Search for the cell housing the specified text and yield its [x, y] center coordinate. 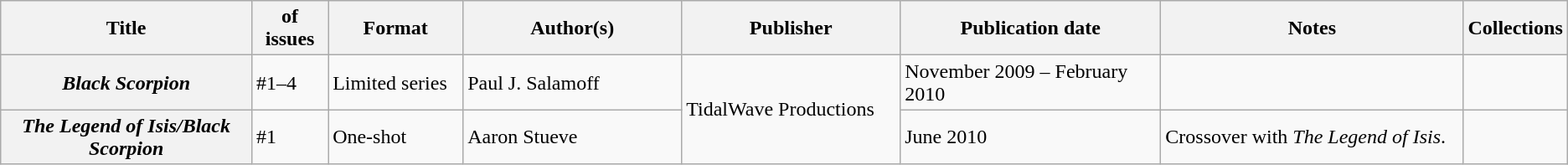
Notes [1312, 28]
Collections [1515, 28]
Publisher [791, 28]
Limited series [395, 82]
Title [126, 28]
Paul J. Salamoff [573, 82]
Crossover with The Legend of Isis. [1312, 137]
#1 [290, 137]
Aaron Stueve [573, 137]
One-shot [395, 137]
#1–4 [290, 82]
Publication date [1030, 28]
The Legend of Isis/Black Scorpion [126, 137]
Author(s) [573, 28]
June 2010 [1030, 137]
Format [395, 28]
TidalWave Productions [791, 110]
of issues [290, 28]
November 2009 – February 2010 [1030, 82]
Black Scorpion [126, 82]
